Locate the cell with the specified text and output its [X, Y] center coordinate. 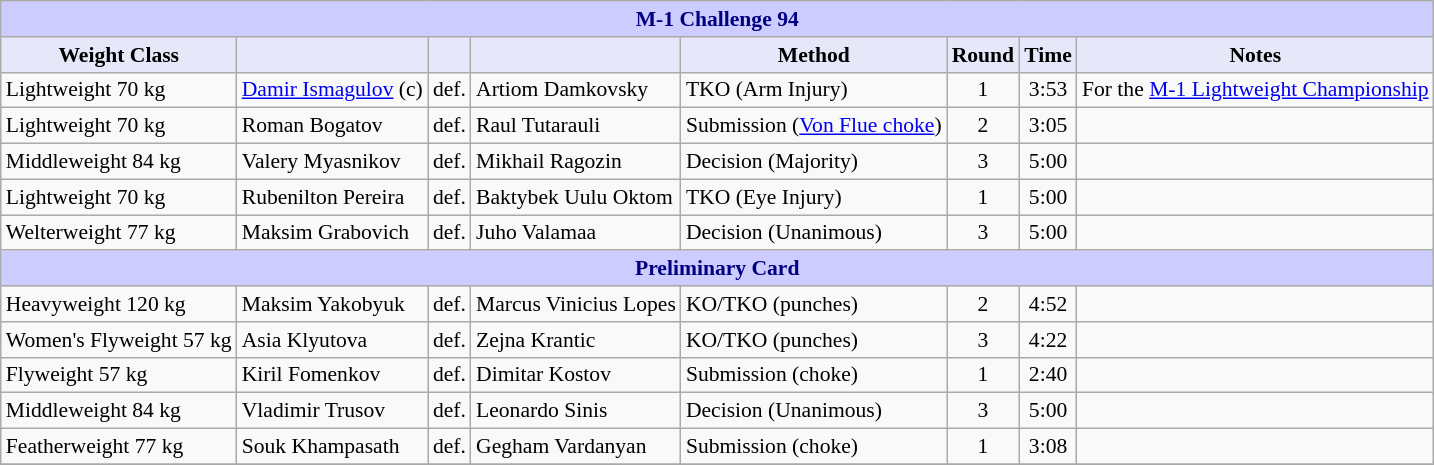
Weight Class [119, 55]
Method [814, 55]
Flyweight 57 kg [119, 375]
Valery Myasnikov [332, 162]
M-1 Challenge 94 [718, 19]
2:40 [1048, 375]
Rubenilton Pereira [332, 197]
Heavyweight 120 kg [119, 304]
Preliminary Card [718, 269]
Asia Klyutova [332, 340]
Featherweight 77 kg [119, 447]
Juho Valamaa [576, 233]
TKO (Eye Injury) [814, 197]
Leonardo Sinis [576, 411]
Kiril Fomenkov [332, 375]
3:08 [1048, 447]
4:22 [1048, 340]
Artiom Damkovsky [576, 90]
TKO (Arm Injury) [814, 90]
Damir Ismagulov (c) [332, 90]
4:52 [1048, 304]
Roman Bogatov [332, 126]
Marcus Vinicius Lopes [576, 304]
Decision (Majority) [814, 162]
3:53 [1048, 90]
Zejna Krantic [576, 340]
Time [1048, 55]
Mikhail Ragozin [576, 162]
Round [984, 55]
Maksim Grabovich [332, 233]
Baktybek Uulu Oktom [576, 197]
Women's Flyweight 57 kg [119, 340]
Welterweight 77 kg [119, 233]
Submission (Von Flue choke) [814, 126]
Gegham Vardanyan [576, 447]
Maksim Yakobyuk [332, 304]
Notes [1256, 55]
3:05 [1048, 126]
For the M-1 Lightweight Championship [1256, 90]
Dimitar Kostov [576, 375]
Vladimir Trusov [332, 411]
Raul Tutarauli [576, 126]
Souk Khampasath [332, 447]
